Extract the (X, Y) coordinate from the center of the cell holding the provided text.  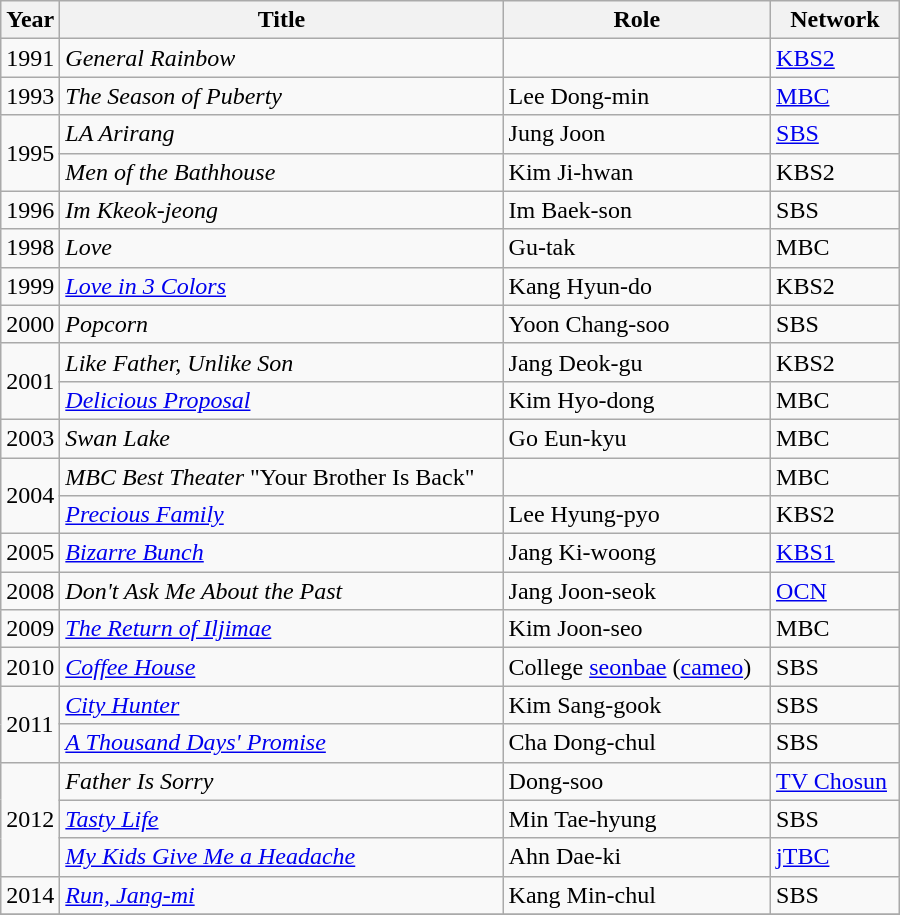
Go Eun-kyu (637, 438)
Kang Hyun-do (637, 286)
Im Baek-son (637, 210)
MBC Best Theater "Your Brother Is Back" (282, 477)
Role (637, 20)
2008 (30, 591)
Min Tae-hyung (637, 819)
2014 (30, 895)
Lee Hyung-pyo (637, 515)
1993 (30, 96)
Jang Joon-seok (637, 591)
2001 (30, 381)
Jang Deok-gu (637, 362)
1996 (30, 210)
Year (30, 20)
The Season of Puberty (282, 96)
City Hunter (282, 705)
2000 (30, 324)
Title (282, 20)
Lee Dong-min (637, 96)
1991 (30, 58)
Kim Hyo-dong (637, 400)
Run, Jang-mi (282, 895)
Cha Dong-chul (637, 743)
Ahn Dae-ki (637, 857)
Father Is Sorry (282, 781)
Swan Lake (282, 438)
KBS1 (836, 553)
1995 (30, 153)
2004 (30, 496)
Love in 3 Colors (282, 286)
Yoon Chang-soo (637, 324)
2012 (30, 819)
Dong-soo (637, 781)
2003 (30, 438)
1999 (30, 286)
Bizarre Bunch (282, 553)
Jung Joon (637, 134)
OCN (836, 591)
Like Father, Unlike Son (282, 362)
Kang Min-chul (637, 895)
1998 (30, 248)
2010 (30, 667)
2011 (30, 724)
Coffee House (282, 667)
Kim Sang-gook (637, 705)
TV Chosun (836, 781)
Delicious Proposal (282, 400)
2005 (30, 553)
Kim Joon-seo (637, 629)
Love (282, 248)
A Thousand Days' Promise (282, 743)
Men of the Bathhouse (282, 172)
Popcorn (282, 324)
College seonbae (cameo) (637, 667)
General Rainbow (282, 58)
Jang Ki-woong (637, 553)
Network (836, 20)
Im Kkeok-jeong (282, 210)
Tasty Life (282, 819)
My Kids Give Me a Headache (282, 857)
The Return of Iljimae (282, 629)
jTBC (836, 857)
2009 (30, 629)
LA Arirang (282, 134)
Gu-tak (637, 248)
Kim Ji-hwan (637, 172)
Don't Ask Me About the Past (282, 591)
Precious Family (282, 515)
